Find where the given text appears and provide that cell's center as (x, y) coordinate. 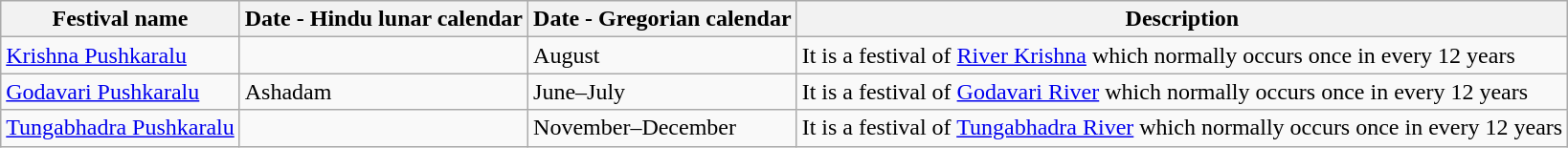
It is a festival of Tungabhadra River which normally occurs once in every 12 years (1182, 128)
Ashadam (383, 92)
Tungabhadra Pushkaralu (121, 128)
Krishna Pushkaralu (121, 55)
August (662, 55)
It is a festival of River Krishna which normally occurs once in every 12 years (1182, 55)
It is a festival of Godavari River which normally occurs once in every 12 years (1182, 92)
Festival name (121, 19)
Description (1182, 19)
Godavari Pushkaralu (121, 92)
Date - Hindu lunar calendar (383, 19)
June–July (662, 92)
November–December (662, 128)
Date - Gregorian calendar (662, 19)
